For the text-containing cell, return its midpoint in [X, Y] coordinate format. 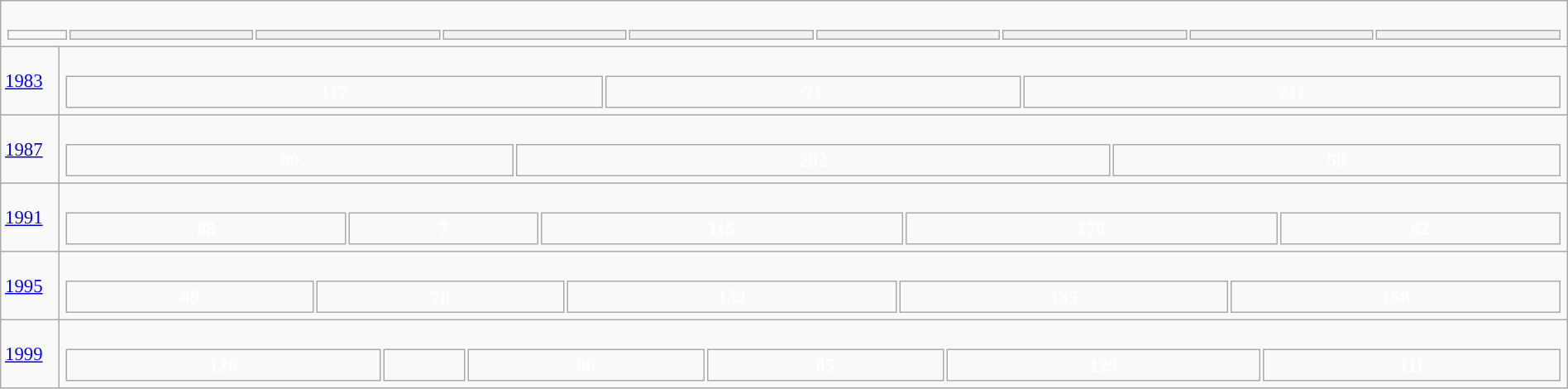
59 [1336, 161]
136 [223, 366]
71 [814, 91]
49 76 132 135 158 [813, 286]
76 [441, 296]
85 [825, 366]
136 86 85 129 111 [813, 354]
62 [1421, 228]
129 [1103, 366]
1987 [30, 149]
86 [586, 366]
115 [721, 228]
1999 [30, 354]
88 [207, 228]
1991 [30, 217]
1983 [30, 81]
132 [732, 296]
178 [1091, 228]
117 [334, 91]
99 292 59 [813, 149]
117 71 211 [813, 81]
88 7 115 178 62 [813, 217]
111 [1412, 366]
7 [443, 228]
99 [289, 161]
49 [190, 296]
135 [1064, 296]
158 [1396, 296]
1995 [30, 286]
292 [813, 161]
211 [1292, 91]
